Scan for the cell matching the given text and deliver its (x, y) coordinate at center. 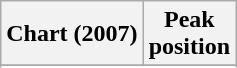
Chart (2007) (72, 34)
Peakposition (189, 34)
